Return [x, y] of the center of cell containing provided text 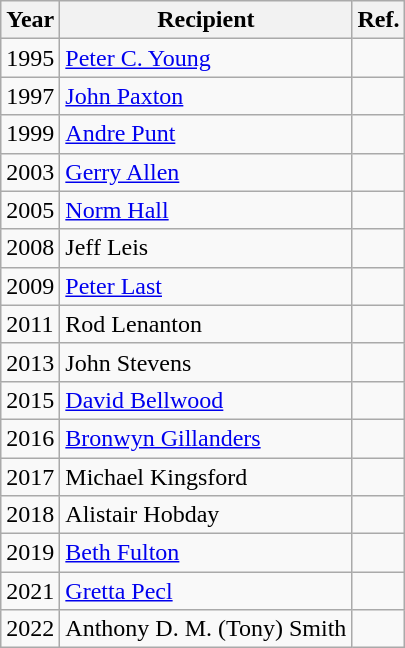
2017 [30, 477]
2011 [30, 324]
2015 [30, 400]
David Bellwood [206, 400]
2003 [30, 172]
Recipient [206, 20]
Gerry Allen [206, 172]
1995 [30, 58]
2022 [30, 629]
Norm Hall [206, 210]
Gretta Pecl [206, 591]
John Stevens [206, 362]
2013 [30, 362]
1999 [30, 134]
Michael Kingsford [206, 477]
2021 [30, 591]
Ref. [378, 20]
John Paxton [206, 96]
1997 [30, 96]
2019 [30, 553]
Andre Punt [206, 134]
Rod Lenanton [206, 324]
Bronwyn Gillanders [206, 438]
Year [30, 20]
Jeff Leis [206, 248]
2016 [30, 438]
2005 [30, 210]
Anthony D. M. (Tony) Smith [206, 629]
Peter Last [206, 286]
2009 [30, 286]
Peter C. Young [206, 58]
Beth Fulton [206, 553]
2018 [30, 515]
2008 [30, 248]
Alistair Hobday [206, 515]
